Capture the cell that displays the provided text and extract its (X, Y) central coordinate. 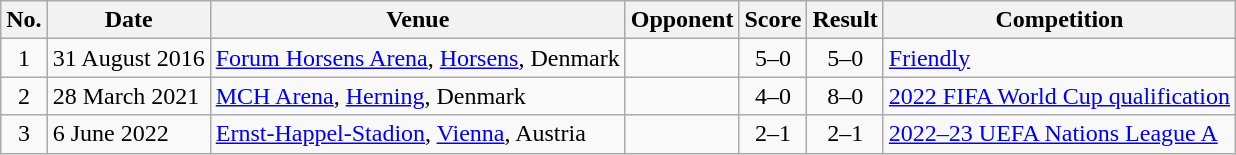
Result (845, 20)
Date (128, 20)
No. (24, 20)
28 March 2021 (128, 96)
Venue (418, 20)
Competition (1059, 20)
4–0 (773, 96)
1 (24, 58)
6 June 2022 (128, 134)
MCH Arena, Herning, Denmark (418, 96)
31 August 2016 (128, 58)
8–0 (845, 96)
Forum Horsens Arena, Horsens, Denmark (418, 58)
3 (24, 134)
2022–23 UEFA Nations League A (1059, 134)
2 (24, 96)
Score (773, 20)
2022 FIFA World Cup qualification (1059, 96)
Ernst-Happel-Stadion, Vienna, Austria (418, 134)
Opponent (682, 20)
Friendly (1059, 58)
